Detect which cell encompasses the target text, then output its (X, Y) center coordinate. 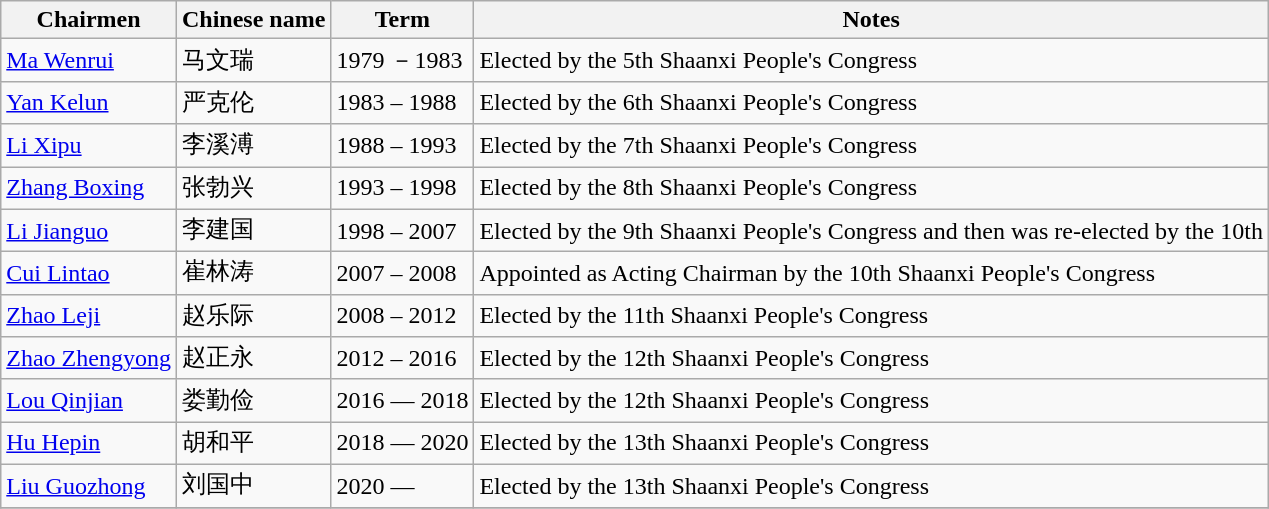
Hu Hepin (89, 444)
Cui Lintao (89, 274)
1979 －1983 (402, 60)
Elected by the 6th Shaanxi People's Congress (872, 102)
Li Jianguo (89, 230)
2018 — 2020 (402, 444)
娄勤俭 (253, 400)
2020 — (402, 486)
Elected by the 7th Shaanxi People's Congress (872, 146)
Elected by the 11th Shaanxi People's Congress (872, 316)
严克伦 (253, 102)
1993 – 1998 (402, 188)
Zhao Zhengyong (89, 358)
1983 – 1988 (402, 102)
Zhang Boxing (89, 188)
赵乐际 (253, 316)
Notes (872, 20)
马文瑞 (253, 60)
1998 – 2007 (402, 230)
Ma Wenrui (89, 60)
Elected by the 5th Shaanxi People's Congress (872, 60)
刘国中 (253, 486)
赵正永 (253, 358)
1988 – 1993 (402, 146)
Term (402, 20)
Chinese name (253, 20)
胡和平 (253, 444)
Li Xipu (89, 146)
Zhao Leji (89, 316)
Elected by the 9th Shaanxi People's Congress and then was re-elected by the 10th (872, 230)
李建国 (253, 230)
2007 – 2008 (402, 274)
崔林涛 (253, 274)
Yan Kelun (89, 102)
李溪溥 (253, 146)
Chairmen (89, 20)
张勃兴 (253, 188)
Elected by the 8th Shaanxi People's Congress (872, 188)
Liu Guozhong (89, 486)
2012 – 2016 (402, 358)
2016 — 2018 (402, 400)
2008 – 2012 (402, 316)
Appointed as Acting Chairman by the 10th Shaanxi People's Congress (872, 274)
Lou Qinjian (89, 400)
